Provide the (X, Y) coordinate of the cell's center where the given text is located.  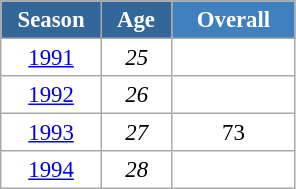
Age (136, 20)
Overall (234, 20)
28 (136, 170)
1992 (52, 95)
1994 (52, 170)
1993 (52, 133)
73 (234, 133)
25 (136, 58)
1991 (52, 58)
Season (52, 20)
26 (136, 95)
27 (136, 133)
